Return the (x, y) coordinate for the center point of the cell that contains the specified text.  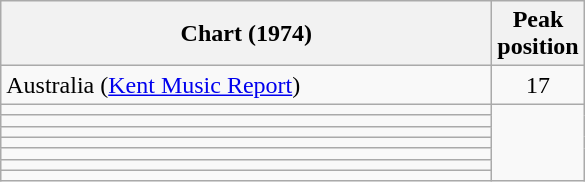
Chart (1974) (246, 34)
Australia (Kent Music Report) (246, 85)
17 (538, 85)
Peakposition (538, 34)
